Find where the given text appears and provide that cell's center as (x, y) coordinate. 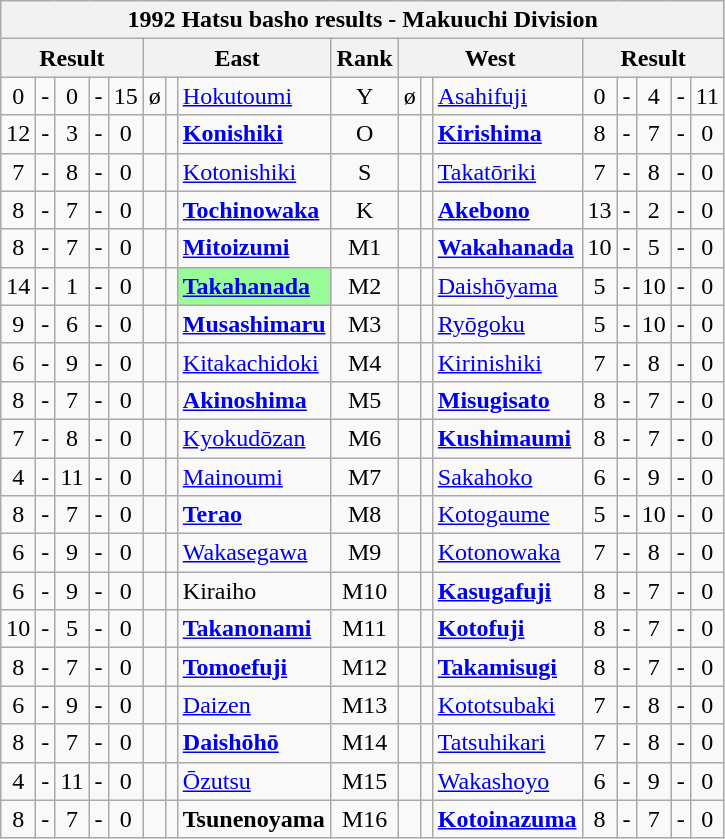
Y (364, 96)
Sakahoko (507, 477)
Kotonishiki (254, 172)
Kiraiho (254, 591)
Kototsubaki (507, 705)
Misugisato (507, 400)
Wakashoyo (507, 781)
Daizen (254, 705)
13 (600, 210)
Takatōriki (507, 172)
S (364, 172)
Daishōhō (254, 743)
1 (72, 286)
M16 (364, 819)
Kotoinazuma (507, 819)
M14 (364, 743)
Kushimaumi (507, 438)
14 (18, 286)
Kitakachidoki (254, 362)
M4 (364, 362)
Kirishima (507, 134)
O (364, 134)
East (237, 58)
Tsunenoyama (254, 819)
M6 (364, 438)
Mainoumi (254, 477)
Terao (254, 515)
M15 (364, 781)
Kotofuji (507, 629)
M3 (364, 324)
Musashimaru (254, 324)
3 (72, 134)
M7 (364, 477)
Rank (364, 58)
Kotonowaka (507, 553)
Kirinishiki (507, 362)
Takahanada (254, 286)
Tomoefuji (254, 667)
M13 (364, 705)
M12 (364, 667)
M5 (364, 400)
West (490, 58)
15 (126, 96)
Hokutoumi (254, 96)
K (364, 210)
Akebono (507, 210)
Tatsuhikari (507, 743)
Wakahanada (507, 248)
Ryōgoku (507, 324)
Konishiki (254, 134)
M2 (364, 286)
Tochinowaka (254, 210)
Mitoizumi (254, 248)
Wakasegawa (254, 553)
M11 (364, 629)
Daishōyama (507, 286)
M10 (364, 591)
M1 (364, 248)
M8 (364, 515)
12 (18, 134)
Asahifuji (507, 96)
Kyokudōzan (254, 438)
Ōzutsu (254, 781)
Kasugafuji (507, 591)
Takanonami (254, 629)
2 (654, 210)
Takamisugi (507, 667)
M9 (364, 553)
Akinoshima (254, 400)
1992 Hatsu basho results - Makuuchi Division (363, 20)
Kotogaume (507, 515)
